Capture the cell that displays the provided text and extract its (X, Y) central coordinate. 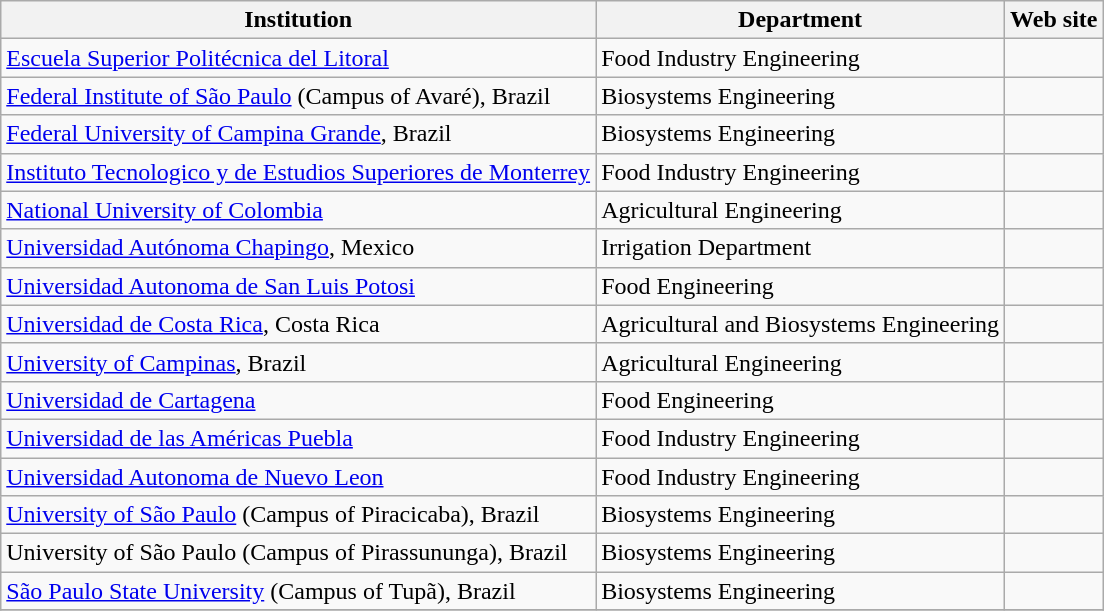
University of São Paulo (Campus of Piracicaba), Brazil (298, 515)
Universidad Autonoma de San Luis Potosi (298, 286)
Federal University of Campina Grande, Brazil (298, 134)
University of Campinas, Brazil (298, 362)
Agricultural and Biosystems Engineering (800, 324)
Instituto Tecnologico y de Estudios Superiores de Monterrey (298, 172)
Universidad de Costa Rica, Costa Rica (298, 324)
Irrigation Department (800, 248)
São Paulo State University (Campus of Tupã), Brazil (298, 591)
Department (800, 20)
Federal Institute of São Paulo (Campus of Avaré), Brazil (298, 96)
Escuela Superior Politécnica del Litoral (298, 58)
Universidad Autónoma Chapingo, Mexico (298, 248)
Universidad de las Américas Puebla (298, 438)
University of São Paulo (Campus of Pirassununga), Brazil (298, 553)
Universidad de Cartagena (298, 400)
Institution (298, 20)
National University of Colombia (298, 210)
Web site (1054, 20)
Universidad Autonoma de Nuevo Leon (298, 477)
